Return (X, Y) of the center of cell containing provided text 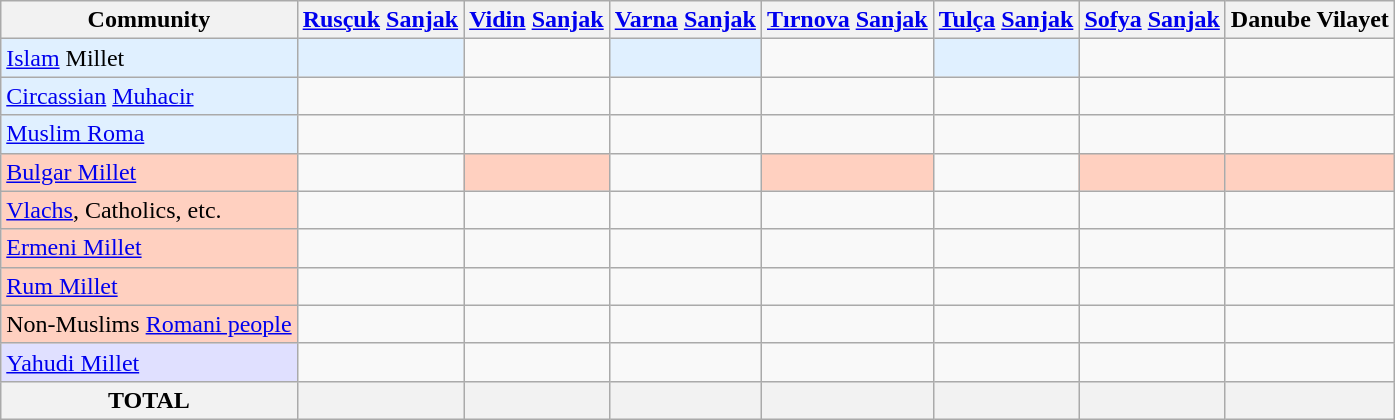
Ermeni Millet (149, 248)
Rum Millet (149, 286)
Yahudi Millet (149, 362)
TOTAL (149, 400)
Danube Vilayet (1310, 20)
Sofya Sanjak (1152, 20)
Rusçuk Sanjak (380, 20)
Vidin Sanjak (537, 20)
Tulça Sanjak (1006, 20)
Bulgar Millet (149, 172)
Vlachs, Catholics, etc. (149, 210)
Muslim Roma (149, 134)
Community (149, 20)
Varna Sanjak (685, 20)
Tırnova Sanjak (847, 20)
Islam Millet (149, 58)
Circassian Muhacir (149, 96)
Non-Muslims Romani people (149, 324)
